Identify which cell holds the provided text, then report its (X, Y) central coordinate. 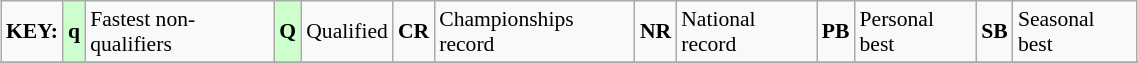
CR (414, 32)
Championships record (534, 32)
NR (656, 32)
National record (746, 32)
Fastest non-qualifiers (180, 32)
PB (836, 32)
q (74, 32)
SB (994, 32)
Q (288, 32)
Seasonal best (1075, 32)
KEY: (32, 32)
Personal best (916, 32)
Qualified (347, 32)
